Search for the cell housing the specified text and yield its [X, Y] center coordinate. 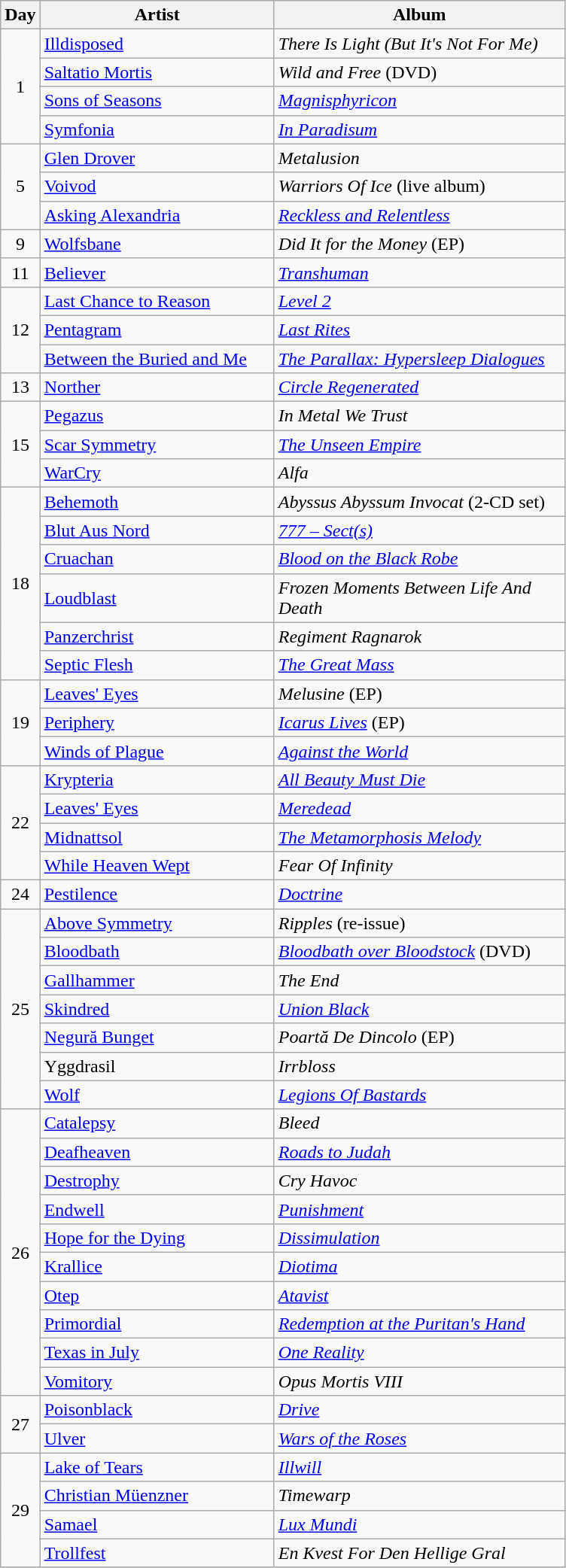
Diotima [419, 1266]
Timewarp [419, 1496]
Krypteria [157, 779]
Lake of Tears [157, 1467]
The Parallax: Hypersleep Dialogues [419, 359]
12 [20, 330]
25 [20, 1009]
Symfonia [157, 129]
Vomitory [157, 1381]
Yggdrasil [157, 1066]
In Paradisum [419, 129]
777 – Sect(s) [419, 530]
Drive [419, 1410]
Union Black [419, 1009]
Believer [157, 272]
Bloodbath [157, 952]
11 [20, 272]
Ulver [157, 1439]
While Heaven Wept [157, 866]
Pentagram [157, 330]
Bloodbath over Bloodstock (DVD) [419, 952]
Winds of Plague [157, 751]
Illwill [419, 1467]
Pegazus [157, 416]
Against the World [419, 751]
Punishment [419, 1209]
26 [20, 1252]
27 [20, 1424]
Atavist [419, 1295]
Wolfsbane [157, 244]
24 [20, 895]
29 [20, 1510]
Redemption at the Puritan's Hand [419, 1324]
En Kvest For Den Hellige Gral [419, 1553]
Loudblast [157, 597]
Glen Drover [157, 158]
WarCry [157, 473]
There Is Light (But It's Not For Me) [419, 44]
18 [20, 584]
One Reality [419, 1353]
Last Chance to Reason [157, 301]
Wars of the Roses [419, 1439]
Wild and Free (DVD) [419, 72]
Destrophy [157, 1181]
In Metal We Trust [419, 416]
The End [419, 980]
Bleed [419, 1123]
Hope for the Dying [157, 1238]
Samael [157, 1524]
Periphery [157, 722]
9 [20, 244]
Wolf [157, 1095]
Pestilence [157, 895]
Voivod [157, 187]
Primordial [157, 1324]
Roads to Judah [419, 1152]
Krallice [157, 1266]
22 [20, 822]
Legions Of Bastards [419, 1095]
Doctrine [419, 895]
Catalepsy [157, 1123]
Circle Regenerated [419, 387]
Midnattsol [157, 837]
Negură Bunget [157, 1038]
Frozen Moments Between Life And Death [419, 597]
Asking Alexandria [157, 215]
Dissimulation [419, 1238]
Lux Mundi [419, 1524]
Meredead [419, 808]
Trollfest [157, 1553]
Above Symmetry [157, 923]
Deafheaven [157, 1152]
Alfa [419, 473]
Blood on the Black Robe [419, 559]
Poisonblack [157, 1410]
Poartă De Dincolo (EP) [419, 1038]
Between the Buried and Me [157, 359]
Metalusion [419, 158]
Irrbloss [419, 1066]
The Unseen Empire [419, 445]
19 [20, 722]
5 [20, 187]
Last Rites [419, 330]
Level 2 [419, 301]
Opus Mortis VIII [419, 1381]
Cry Havoc [419, 1181]
13 [20, 387]
Abyssus Abyssum Invocat (2-CD set) [419, 502]
Scar Symmetry [157, 445]
Transhuman [419, 272]
Reckless and Relentless [419, 215]
Warriors Of Ice (live album) [419, 187]
Texas in July [157, 1353]
Christian Müenzner [157, 1496]
Melusine (EP) [419, 694]
Illdisposed [157, 44]
Behemoth [157, 502]
Septic Flesh [157, 665]
Album [419, 15]
Norther [157, 387]
Did It for the Money (EP) [419, 244]
All Beauty Must Die [419, 779]
15 [20, 445]
1 [20, 87]
The Great Mass [419, 665]
Cruachan [157, 559]
Gallhammer [157, 980]
Skindred [157, 1009]
Ripples (re-issue) [419, 923]
Magnisphyricon [419, 101]
Panzerchrist [157, 637]
Otep [157, 1295]
Saltatio Mortis [157, 72]
Fear Of Infinity [419, 866]
Icarus Lives (EP) [419, 722]
Day [20, 15]
Artist [157, 15]
The Metamorphosis Melody [419, 837]
Sons of Seasons [157, 101]
Blut Aus Nord [157, 530]
Endwell [157, 1209]
Regiment Ragnarok [419, 637]
